Return (x, y) of the center of cell containing provided text 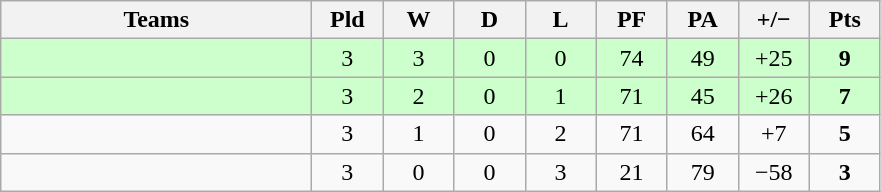
−58 (774, 172)
D (490, 20)
45 (702, 96)
5 (844, 134)
9 (844, 58)
+26 (774, 96)
+25 (774, 58)
L (560, 20)
21 (632, 172)
7 (844, 96)
74 (632, 58)
Pld (348, 20)
Teams (156, 20)
+7 (774, 134)
+/− (774, 20)
64 (702, 134)
W (418, 20)
49 (702, 58)
Pts (844, 20)
79 (702, 172)
PA (702, 20)
PF (632, 20)
